Locate the cell with the specified text and output its (X, Y) center coordinate. 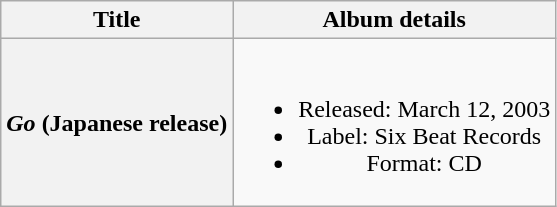
Album details (394, 20)
Go (Japanese release) (117, 122)
Released: March 12, 2003Label: Six Beat RecordsFormat: CD (394, 122)
Title (117, 20)
